Provide the [x, y] coordinate of the cell's center where the given text is located.  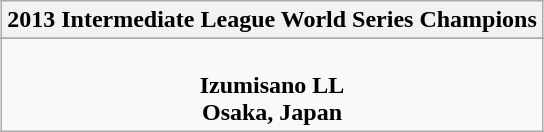
Izumisano LLOsaka, Japan [272, 85]
2013 Intermediate League World Series Champions [272, 20]
